Return (X, Y) of the center of cell containing provided text 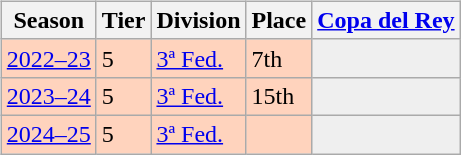
2023–24 (48, 96)
2024–25 (48, 134)
Division (198, 20)
2022–23 (48, 58)
15th (279, 96)
Season (48, 20)
7th (279, 58)
Tier (124, 20)
Place (279, 20)
Copa del Rey (386, 20)
